For the text-containing cell, return its midpoint in (X, Y) coordinate format. 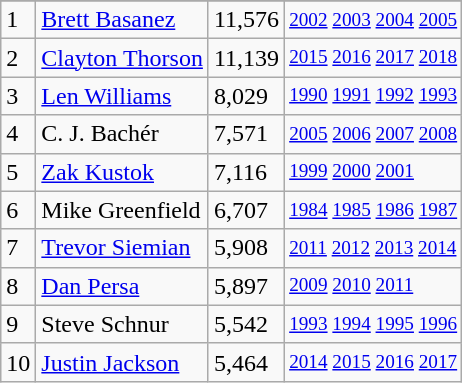
C. J. Bachér (122, 134)
7,116 (246, 172)
1993 1994 1995 1996 (374, 324)
1990 1991 1992 1993 (374, 96)
2011 2012 2013 2014 (374, 248)
Clayton Thorson (122, 58)
1 (18, 20)
Mike Greenfield (122, 210)
8 (18, 286)
5,542 (246, 324)
5,464 (246, 362)
2015 2016 2017 2018 (374, 58)
2009 2010 2011 (374, 286)
Steve Schnur (122, 324)
Zak Kustok (122, 172)
Trevor Siemian (122, 248)
5,908 (246, 248)
Len Williams (122, 96)
1984 1985 1986 1987 (374, 210)
2014 2015 2016 2017 (374, 362)
5 (18, 172)
1999 2000 2001 (374, 172)
11,139 (246, 58)
9 (18, 324)
2002 2003 2004 2005 (374, 20)
5,897 (246, 286)
Justin Jackson (122, 362)
7 (18, 248)
2 (18, 58)
6,707 (246, 210)
Dan Persa (122, 286)
11,576 (246, 20)
2005 2006 2007 2008 (374, 134)
10 (18, 362)
Brett Basanez (122, 20)
7,571 (246, 134)
3 (18, 96)
8,029 (246, 96)
6 (18, 210)
4 (18, 134)
